Locate the cell with the specified text and output its (X, Y) center coordinate. 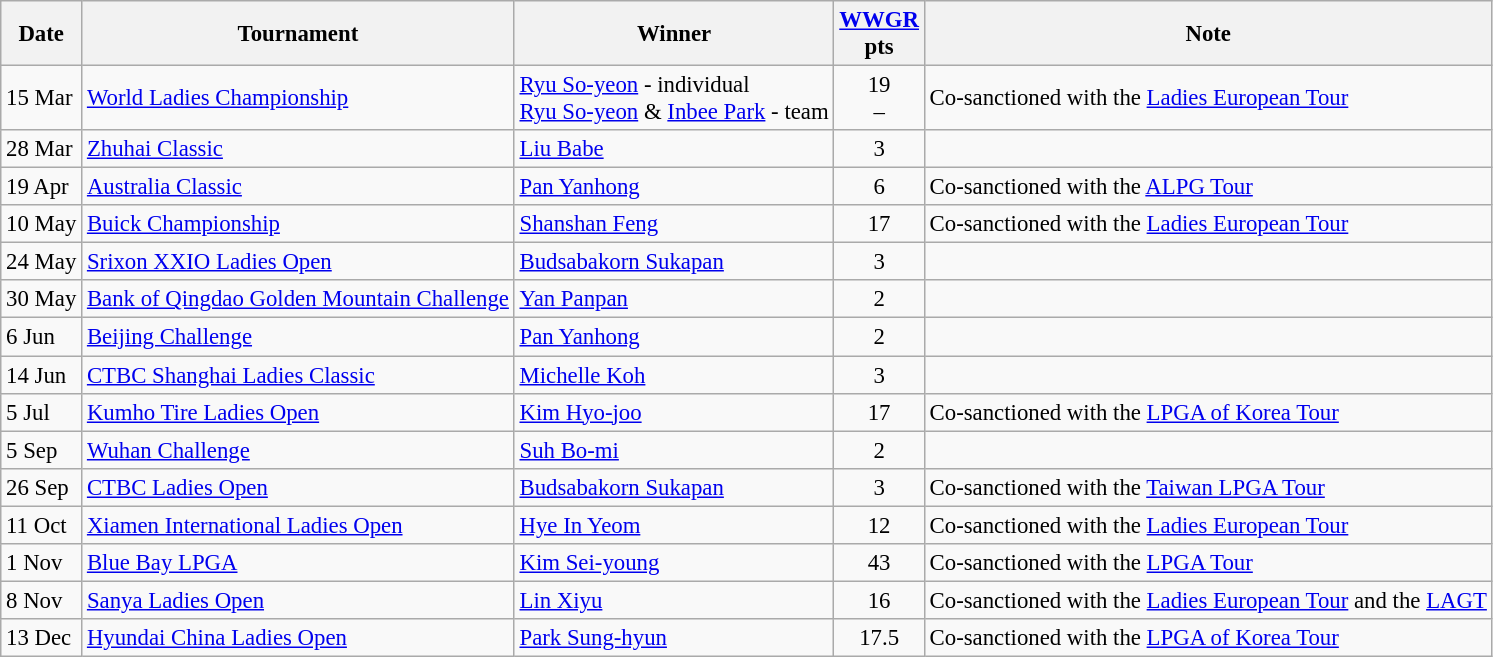
24 May (42, 262)
Srixon XXIO Ladies Open (298, 262)
30 May (42, 299)
Michelle Koh (674, 375)
26 Sep (42, 487)
CTBC Shanghai Ladies Classic (298, 375)
11 Oct (42, 525)
13 Dec (42, 638)
Xiamen International Ladies Open (298, 525)
5 Jul (42, 412)
Tournament (298, 34)
Lin Xiyu (674, 600)
15 Mar (42, 98)
5 Sep (42, 450)
Kumho Tire Ladies Open (298, 412)
19 Apr (42, 187)
17.5 (879, 638)
Hyundai China Ladies Open (298, 638)
Bank of Qingdao Golden Mountain Challenge (298, 299)
Co-sanctioned with the ALPG Tour (1208, 187)
16 (879, 600)
World Ladies Championship (298, 98)
Sanya Ladies Open (298, 600)
12 (879, 525)
19– (879, 98)
Ryu So-yeon - individual Ryu So-yeon & Inbee Park - team (674, 98)
Kim Hyo-joo (674, 412)
Park Sung-hyun (674, 638)
6 (879, 187)
Co-sanctioned with the LPGA Tour (1208, 563)
CTBC Ladies Open (298, 487)
Co-sanctioned with the Taiwan LPGA Tour (1208, 487)
Shanshan Feng (674, 224)
28 Mar (42, 149)
WWGRpts (879, 34)
Australia Classic (298, 187)
Blue Bay LPGA (298, 563)
6 Jun (42, 337)
Date (42, 34)
Hye In Yeom (674, 525)
Liu Babe (674, 149)
Buick Championship (298, 224)
Kim Sei-young (674, 563)
43 (879, 563)
Zhuhai Classic (298, 149)
Yan Panpan (674, 299)
Note (1208, 34)
Suh Bo-mi (674, 450)
10 May (42, 224)
Beijing Challenge (298, 337)
Co-sanctioned with the Ladies European Tour and the LAGT (1208, 600)
Winner (674, 34)
8 Nov (42, 600)
Wuhan Challenge (298, 450)
1 Nov (42, 563)
14 Jun (42, 375)
